Pinpoint the cell where the given text exists, returning its [X, Y] midpoint coordinate. 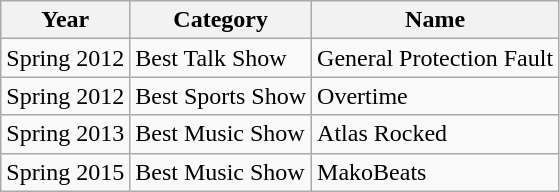
Overtime [436, 96]
Atlas Rocked [436, 134]
General Protection Fault [436, 58]
Year [66, 20]
Best Sports Show [221, 96]
Spring 2013 [66, 134]
Spring 2015 [66, 172]
MakoBeats [436, 172]
Best Talk Show [221, 58]
Name [436, 20]
Category [221, 20]
